Extract the [X, Y] coordinate from the center of the cell holding the provided text.  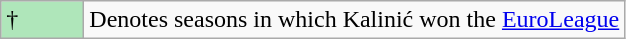
† [42, 20]
Denotes seasons in which Kalinić won the EuroLeague [354, 20]
